Find where the given text appears and provide that cell's center as (x, y) coordinate. 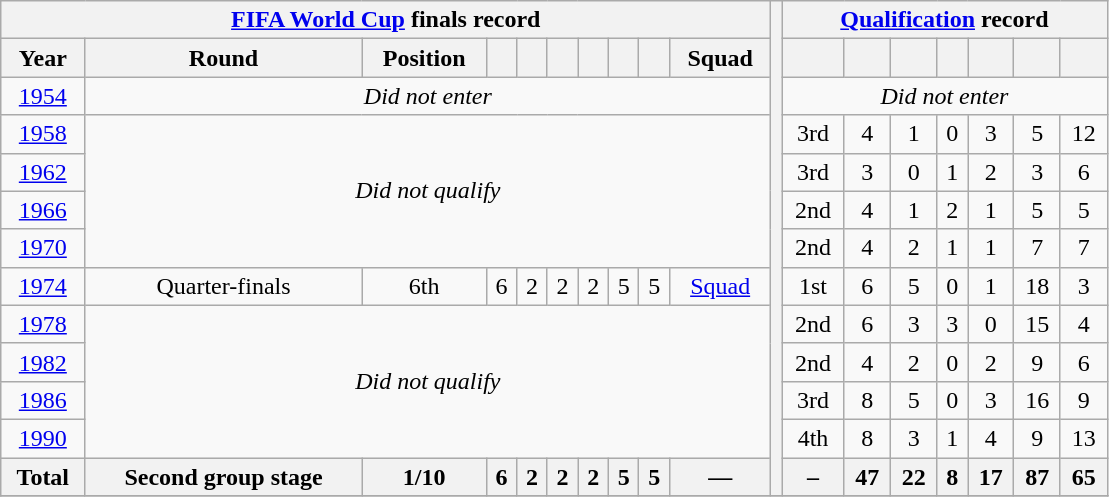
65 (1084, 477)
1986 (43, 400)
18 (1037, 286)
6th (424, 286)
Quarter-finals (224, 286)
12 (1084, 134)
1/10 (424, 477)
Total (43, 477)
Year (43, 58)
1982 (43, 362)
1st (813, 286)
1990 (43, 438)
Round (224, 58)
17 (991, 477)
— (720, 477)
1978 (43, 324)
1966 (43, 210)
– (813, 477)
1970 (43, 248)
16 (1037, 400)
Second group stage (224, 477)
Position (424, 58)
Qualification record (944, 20)
4th (813, 438)
15 (1037, 324)
22 (914, 477)
1958 (43, 134)
1962 (43, 172)
1954 (43, 96)
47 (867, 477)
87 (1037, 477)
1974 (43, 286)
13 (1084, 438)
FIFA World Cup finals record (386, 20)
